Capture the cell that displays the provided text and extract its (x, y) central coordinate. 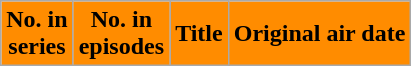
Title (200, 34)
No. inepisodes (121, 34)
No. inseries (37, 34)
Original air date (320, 34)
